Locate the cell with the specified text and output its (X, Y) center coordinate. 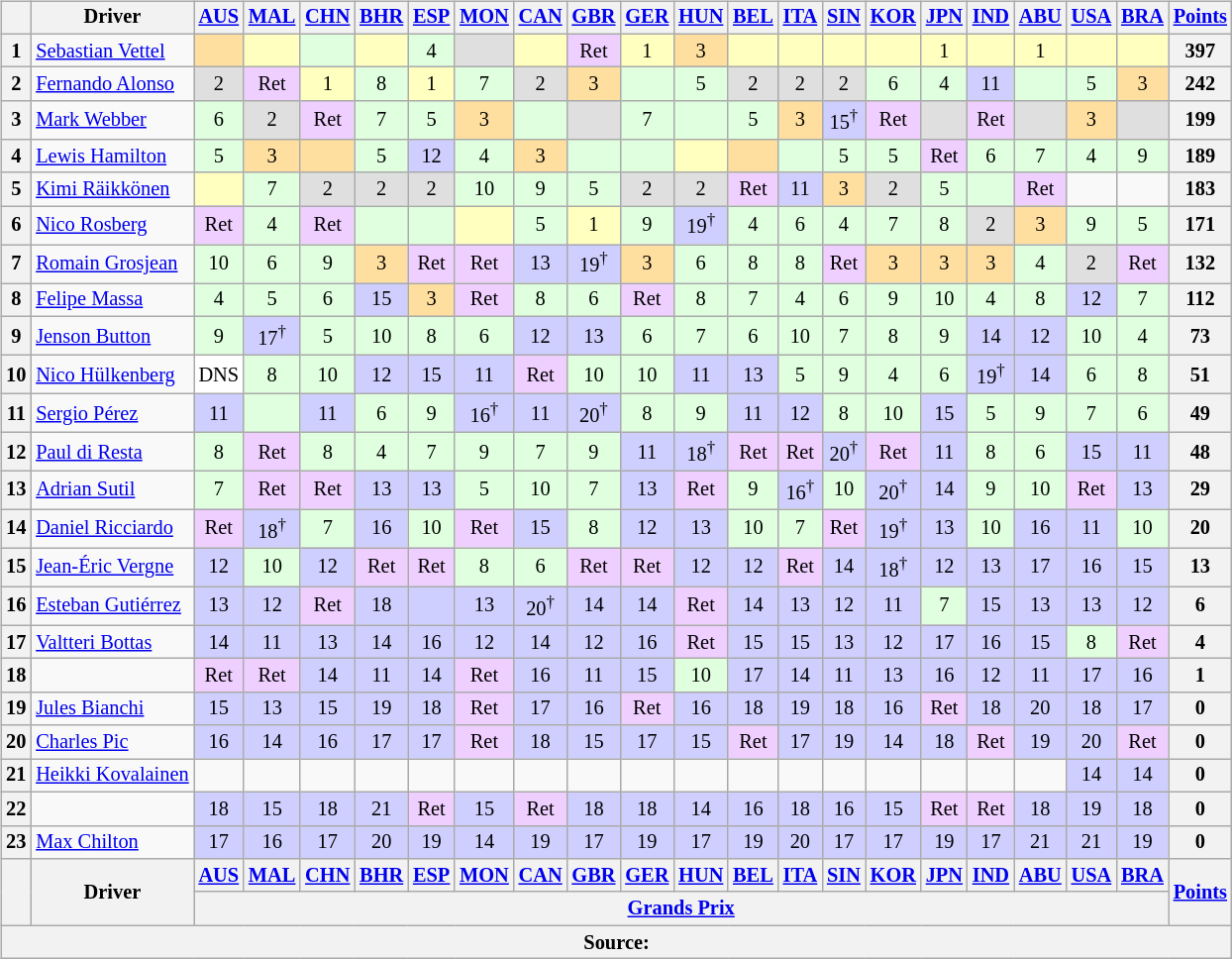
Nico Hülkenberg (112, 374)
DNS (219, 374)
Sebastian Vettel (112, 51)
Mark Webber (112, 121)
Max Chilton (112, 842)
17† (271, 335)
Romain Grosjean (112, 264)
112 (1200, 300)
Nico Rosberg (112, 226)
48 (1200, 452)
Heikki Kovalainen (112, 776)
22 (16, 808)
183 (1200, 189)
199 (1200, 121)
Jean-Éric Vergne (112, 567)
Source: (616, 942)
73 (1200, 335)
397 (1200, 51)
171 (1200, 226)
49 (1200, 412)
Adrian Sutil (112, 489)
Kimi Räikkönen (112, 189)
29 (1200, 489)
Jenson Button (112, 335)
15† (844, 121)
189 (1200, 157)
Lewis Hamilton (112, 157)
Jules Bianchi (112, 708)
Charles Pic (112, 742)
242 (1200, 84)
Esteban Gutiérrez (112, 606)
Sergio Pérez (112, 412)
Valtteri Bottas (112, 642)
Grands Prix (681, 908)
51 (1200, 374)
Fernando Alonso (112, 84)
132 (1200, 264)
Daniel Ricciardo (112, 529)
23 (16, 842)
Felipe Massa (112, 300)
Paul di Resta (112, 452)
